From the cell containing the given text, extract its center point as [x, y] coordinate. 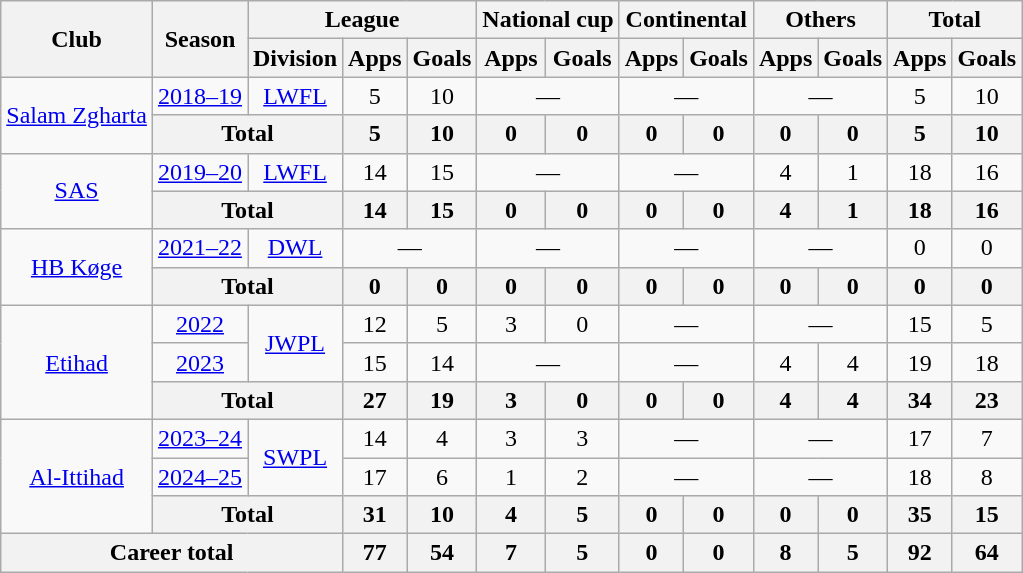
2018–19 [200, 96]
League [362, 20]
2024–25 [200, 477]
Continental [686, 20]
2023–24 [200, 438]
Division [296, 58]
2019–20 [200, 172]
35 [920, 515]
2022 [200, 324]
Salam Zgharta [77, 115]
Etihad [77, 362]
6 [442, 477]
2021–22 [200, 248]
DWL [296, 248]
Al-Ittihad [77, 476]
SAS [77, 191]
HB Køge [77, 267]
2023 [200, 362]
Club [77, 39]
Others [820, 20]
Career total [172, 553]
SWPL [296, 457]
34 [920, 400]
92 [920, 553]
Season [200, 39]
31 [375, 515]
National cup [548, 20]
23 [987, 400]
JWPL [296, 343]
54 [442, 553]
2 [582, 477]
64 [987, 553]
12 [375, 324]
77 [375, 553]
27 [375, 400]
